Return the (x, y) coordinate for the center point of the cell that contains the specified text.  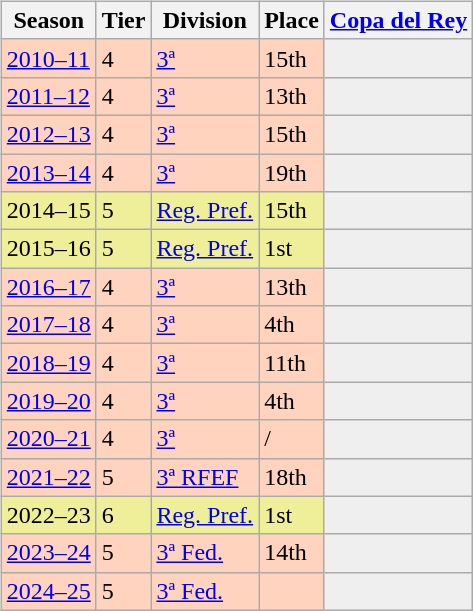
14th (292, 553)
2023–24 (48, 553)
Division (205, 20)
Season (48, 20)
2010–11 (48, 58)
2019–20 (48, 401)
Tier (124, 20)
2016–17 (48, 287)
2022–23 (48, 515)
19th (292, 173)
2015–16 (48, 249)
2011–12 (48, 96)
/ (292, 439)
2013–14 (48, 173)
6 (124, 515)
2017–18 (48, 325)
2018–19 (48, 363)
11th (292, 363)
3ª RFEF (205, 477)
18th (292, 477)
Place (292, 20)
2012–13 (48, 134)
2020–21 (48, 439)
2014–15 (48, 211)
Copa del Rey (398, 20)
2021–22 (48, 477)
2024–25 (48, 591)
